Capture the cell that displays the provided text and extract its [X, Y] central coordinate. 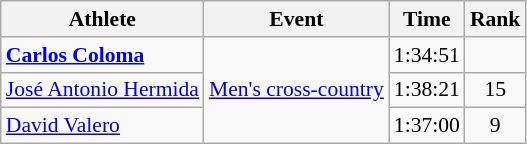
1:34:51 [427, 55]
15 [496, 90]
1:38:21 [427, 90]
1:37:00 [427, 126]
José Antonio Hermida [102, 90]
Event [296, 19]
Athlete [102, 19]
Time [427, 19]
Rank [496, 19]
Men's cross-country [296, 90]
9 [496, 126]
David Valero [102, 126]
Carlos Coloma [102, 55]
